Capture the cell that displays the provided text and extract its [X, Y] central coordinate. 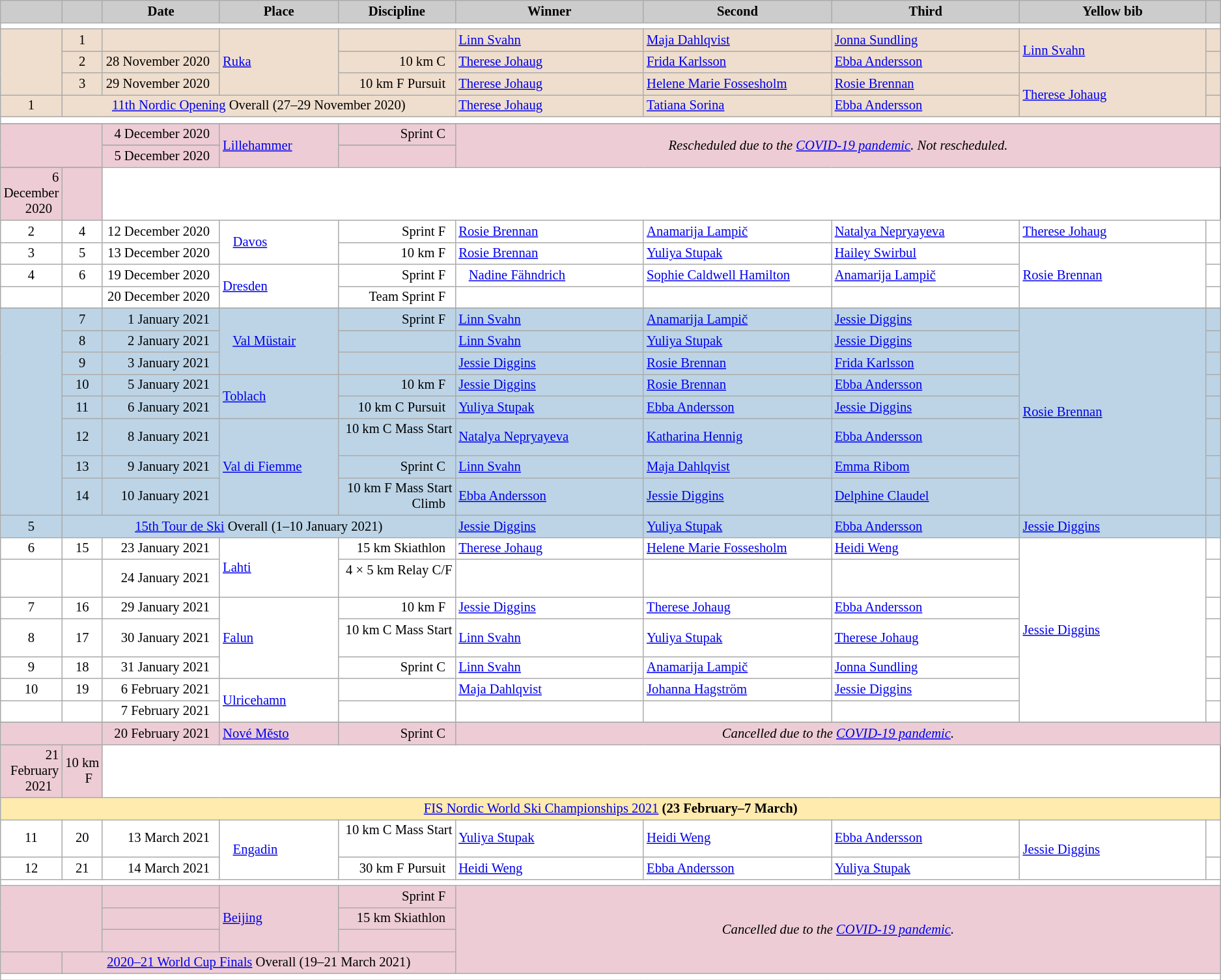
6 December 2020 [31, 193]
Second [737, 11]
Nové Město [279, 733]
10 km F Pursuit [397, 84]
Nadine Fähndrich [550, 275]
20 February 2021 [161, 733]
20 December 2020 [161, 297]
29 January 2021 [161, 608]
Discipline [397, 11]
Davos [279, 242]
9 January 2021 [161, 467]
Beijing [279, 918]
8 January 2021 [161, 437]
11th Nordic Opening Overall (27–29 November 2020) [259, 105]
30 January 2021 [161, 637]
Katharina Hennig [737, 437]
12 December 2020 [161, 231]
Team Sprint F [397, 297]
31 January 2021 [161, 667]
Tatiana Sorina [737, 105]
Lahti [279, 567]
13 December 2020 [161, 253]
Engadin [279, 849]
29 November 2020 [161, 84]
6 January 2021 [161, 407]
10 km C [397, 62]
18 [82, 667]
6 February 2021 [161, 690]
19 [82, 690]
19 December 2020 [161, 275]
7 February 2021 [161, 711]
Val Müstair [279, 341]
5 January 2021 [161, 385]
Lillehammer [279, 145]
30 km F Pursuit [397, 868]
1 January 2021 [161, 319]
15 [82, 548]
Falun [279, 637]
10 km F Mass Start Climb [397, 496]
24 January 2021 [161, 578]
Winner [550, 11]
Ruka [279, 61]
15th Tour de Ski Overall (1–10 January 2021) [259, 526]
16 [82, 608]
Yellow bib [1113, 11]
Date [161, 11]
20 [82, 838]
2020–21 World Cup Finals Overall (19–21 March 2021) [259, 962]
13 March 2021 [161, 838]
10 km C Pursuit [397, 407]
17 [82, 637]
Sophie Caldwell Hamilton [737, 275]
28 November 2020 [161, 62]
Third [926, 11]
Delphine Claudel [926, 496]
Ulricehamn [279, 701]
4 December 2020 [161, 134]
Dresden [279, 287]
14 March 2021 [161, 868]
3 January 2021 [161, 363]
5 December 2020 [161, 156]
Rescheduled due to the COVID-19 pandemic. Not rescheduled. [837, 145]
14 [82, 496]
Place [279, 11]
2 January 2021 [161, 341]
Emma Ribom [926, 467]
13 [82, 467]
Val di Fiemme [279, 466]
Johanna Hagström [737, 690]
Toblach [279, 396]
10 January 2021 [161, 496]
23 January 2021 [161, 548]
21 [82, 868]
4 × 5 km Relay C/F [397, 578]
Hailey Swirbul [926, 253]
21 February 2021 [31, 771]
FIS Nordic World Ski Championships 2021 (23 February–7 March) [611, 808]
